Pinpoint the cell where the given text exists, returning its [x, y] midpoint coordinate. 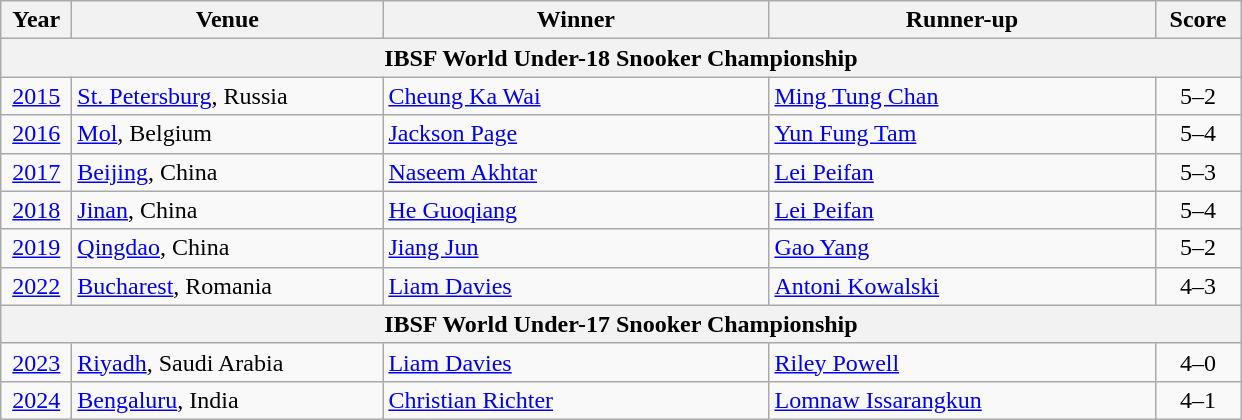
Christian Richter [576, 400]
Qingdao, China [228, 248]
Jinan, China [228, 210]
He Guoqiang [576, 210]
St. Petersburg, Russia [228, 96]
Venue [228, 20]
Bucharest, Romania [228, 286]
IBSF World Under-18 Snooker Championship [621, 58]
Jiang Jun [576, 248]
5–3 [1198, 172]
2024 [36, 400]
2017 [36, 172]
2022 [36, 286]
Riyadh, Saudi Arabia [228, 362]
4–1 [1198, 400]
IBSF World Under-17 Snooker Championship [621, 324]
Yun Fung Tam [962, 134]
2023 [36, 362]
Runner-up [962, 20]
Gao Yang [962, 248]
Naseem Akhtar [576, 172]
Cheung Ka Wai [576, 96]
Riley Powell [962, 362]
Score [1198, 20]
4–3 [1198, 286]
Jackson Page [576, 134]
Bengaluru, India [228, 400]
Mol, Belgium [228, 134]
2018 [36, 210]
Lomnaw Issarangkun [962, 400]
4–0 [1198, 362]
Winner [576, 20]
Year [36, 20]
Beijing, China [228, 172]
Antoni Kowalski [962, 286]
Ming Tung Chan [962, 96]
2019 [36, 248]
2015 [36, 96]
2016 [36, 134]
